Provide the (X, Y) coordinate of the cell's center where the given text is located.  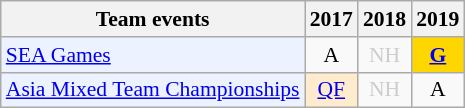
Team events (153, 19)
Asia Mixed Team Championships (153, 90)
2017 (332, 19)
2018 (384, 19)
2019 (438, 19)
SEA Games (153, 55)
QF (332, 90)
G (438, 55)
